Find where the given text appears and provide that cell's center as (x, y) coordinate. 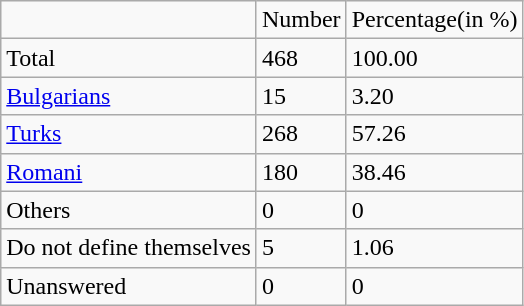
100.00 (434, 58)
Bulgarians (129, 96)
Percentage(in %) (434, 20)
Do not define themselves (129, 248)
15 (301, 96)
268 (301, 134)
Turks (129, 134)
180 (301, 172)
3.20 (434, 96)
57.26 (434, 134)
Total (129, 58)
468 (301, 58)
Others (129, 210)
Romani (129, 172)
Number (301, 20)
Unanswered (129, 286)
5 (301, 248)
1.06 (434, 248)
38.46 (434, 172)
